Return the (X, Y) coordinate for the center point of the cell that contains the specified text.  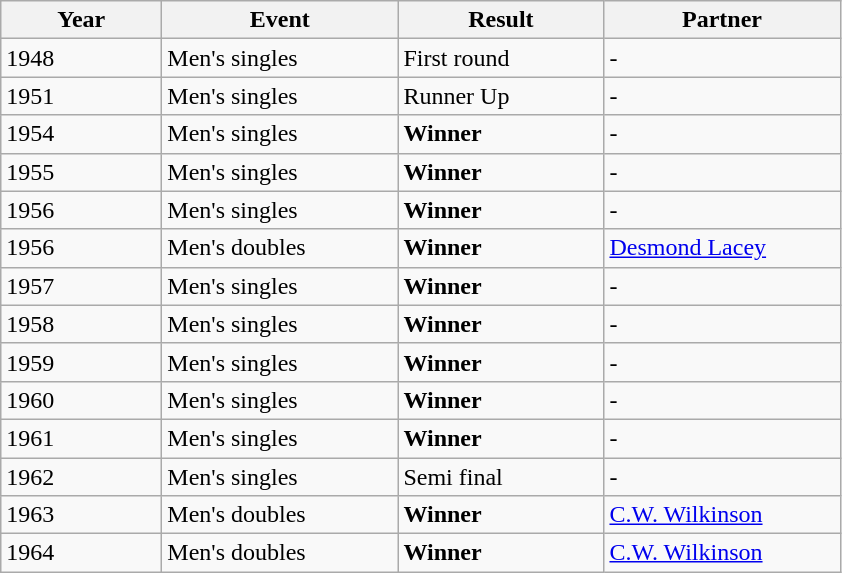
Desmond Lacey (722, 248)
1960 (82, 400)
Runner Up (501, 96)
Result (501, 20)
1961 (82, 438)
Event (280, 20)
Partner (722, 20)
1962 (82, 477)
First round (501, 58)
1963 (82, 515)
1957 (82, 286)
1948 (82, 58)
1964 (82, 553)
Semi final (501, 477)
Year (82, 20)
1959 (82, 362)
1955 (82, 172)
1958 (82, 324)
1954 (82, 134)
1951 (82, 96)
